Find where the given text appears and provide that cell's center as (X, Y) coordinate. 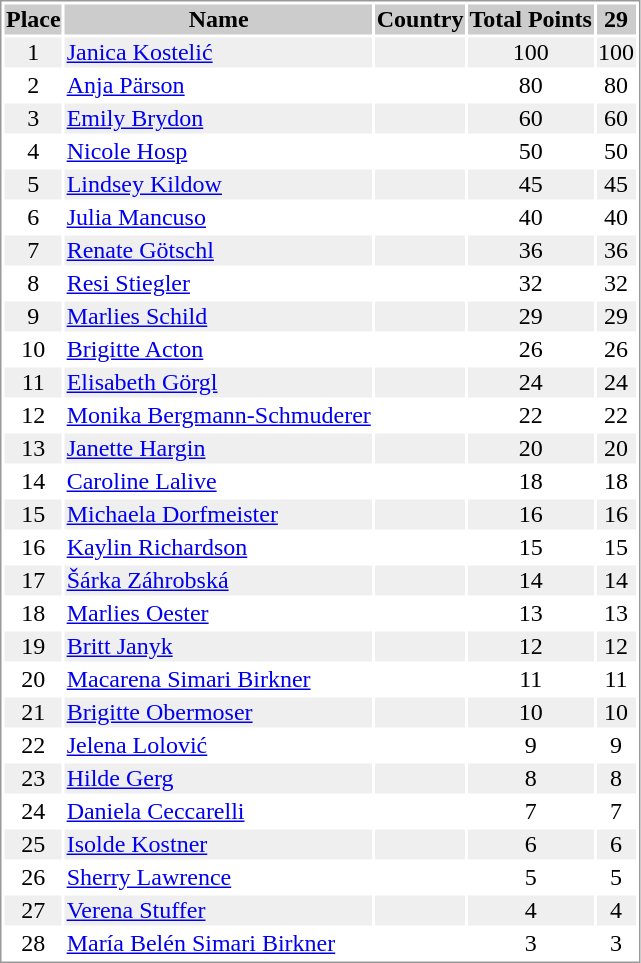
Macarena Simari Birkner (218, 679)
Monika Bergmann-Schmuderer (218, 415)
Daniela Ceccarelli (218, 811)
Resi Stiegler (218, 283)
Anja Pärson (218, 85)
Marlies Schild (218, 317)
Total Points (530, 19)
Verena Stuffer (218, 911)
María Belén Simari Birkner (218, 943)
23 (33, 779)
Šárka Záhrobská (218, 581)
Hilde Gerg (218, 779)
Janette Hargin (218, 449)
Brigitte Obermoser (218, 713)
Place (33, 19)
2 (33, 85)
25 (33, 845)
27 (33, 911)
Jelena Lolović (218, 745)
Julia Mancuso (218, 217)
Nicole Hosp (218, 151)
Lindsey Kildow (218, 185)
Elisabeth Görgl (218, 383)
Renate Götschl (218, 251)
28 (33, 943)
19 (33, 647)
21 (33, 713)
1 (33, 53)
Kaylin Richardson (218, 547)
Janica Kostelić (218, 53)
Caroline Lalive (218, 481)
Country (420, 19)
Isolde Kostner (218, 845)
Michaela Dorfmeister (218, 515)
Emily Brydon (218, 119)
Sherry Lawrence (218, 877)
Marlies Oester (218, 613)
17 (33, 581)
Name (218, 19)
Brigitte Acton (218, 349)
Britt Janyk (218, 647)
